Provide the [X, Y] coordinate of the cell's center where the given text is located.  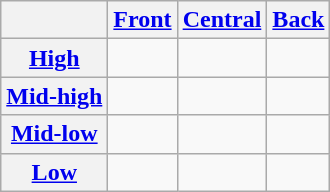
Low [54, 172]
Mid-low [54, 134]
Mid-high [54, 96]
Back [298, 20]
Front [142, 20]
High [54, 58]
Central [222, 20]
